Return the (X, Y) coordinate for the center point of the cell that contains the specified text.  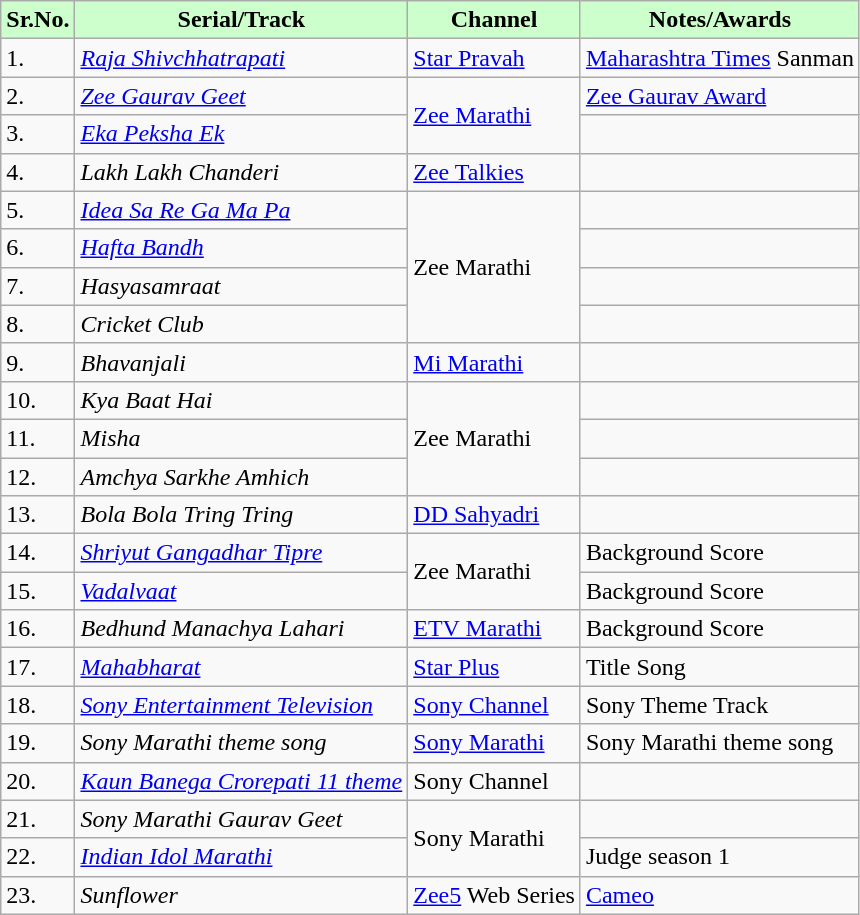
Zee Gaurav Geet (242, 96)
Vadalvaat (242, 591)
23. (38, 895)
7. (38, 286)
Misha (242, 438)
14. (38, 553)
Amchya Sarkhe Amhich (242, 477)
22. (38, 857)
2. (38, 96)
17. (38, 667)
13. (38, 515)
10. (38, 400)
16. (38, 629)
Notes/Awards (720, 20)
6. (38, 248)
11. (38, 438)
1. (38, 58)
Sr.No. (38, 20)
Judge season 1 (720, 857)
Eka Peksha Ek (242, 134)
Star Pravah (494, 58)
8. (38, 324)
Title Song (720, 667)
Channel (494, 20)
12. (38, 477)
Bhavanjali (242, 362)
4. (38, 172)
Bedhund Manachya Lahari (242, 629)
Kaun Banega Crorepati 11 theme (242, 781)
9. (38, 362)
Zee Gaurav Award (720, 96)
5. (38, 210)
Serial/Track (242, 20)
Sony Marathi Gaurav Geet (242, 819)
Kya Baat Hai (242, 400)
21. (38, 819)
3. (38, 134)
18. (38, 705)
Shriyut Gangadhar Tipre (242, 553)
Star Plus (494, 667)
Lakh Lakh Chanderi (242, 172)
Sony Entertainment Television (242, 705)
Sunflower (242, 895)
Mahabharat (242, 667)
Indian Idol Marathi (242, 857)
Cricket Club (242, 324)
Idea Sa Re Ga Ma Pa (242, 210)
Zee5 Web Series (494, 895)
15. (38, 591)
Maharashtra Times Sanman (720, 58)
Bola Bola Tring Tring (242, 515)
20. (38, 781)
ETV Marathi (494, 629)
Sony Theme Track (720, 705)
Zee Talkies (494, 172)
DD Sahyadri (494, 515)
Hasyasamraat (242, 286)
Raja Shivchhatrapati (242, 58)
19. (38, 743)
Hafta Bandh (242, 248)
Cameo (720, 895)
Mi Marathi (494, 362)
